Output the [x, y] coordinate of the center of the cell containing the given text.  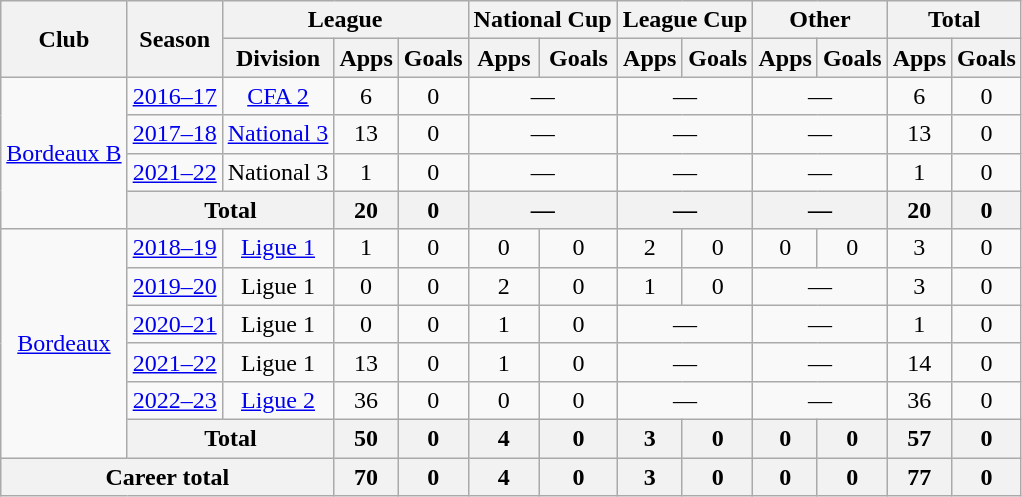
2022–23 [174, 400]
Club [64, 39]
2016–17 [174, 96]
Bordeaux [64, 343]
Division [278, 58]
14 [919, 362]
Season [174, 39]
National Cup [542, 20]
50 [366, 438]
Career total [168, 477]
70 [366, 477]
2017–18 [174, 134]
League Cup [685, 20]
57 [919, 438]
2019–20 [174, 286]
Ligue 2 [278, 400]
CFA 2 [278, 96]
77 [919, 477]
Bordeaux B [64, 153]
2020–21 [174, 324]
Other [820, 20]
2018–19 [174, 248]
League [345, 20]
